Output the [X, Y] coordinate of the center of the cell containing the given text.  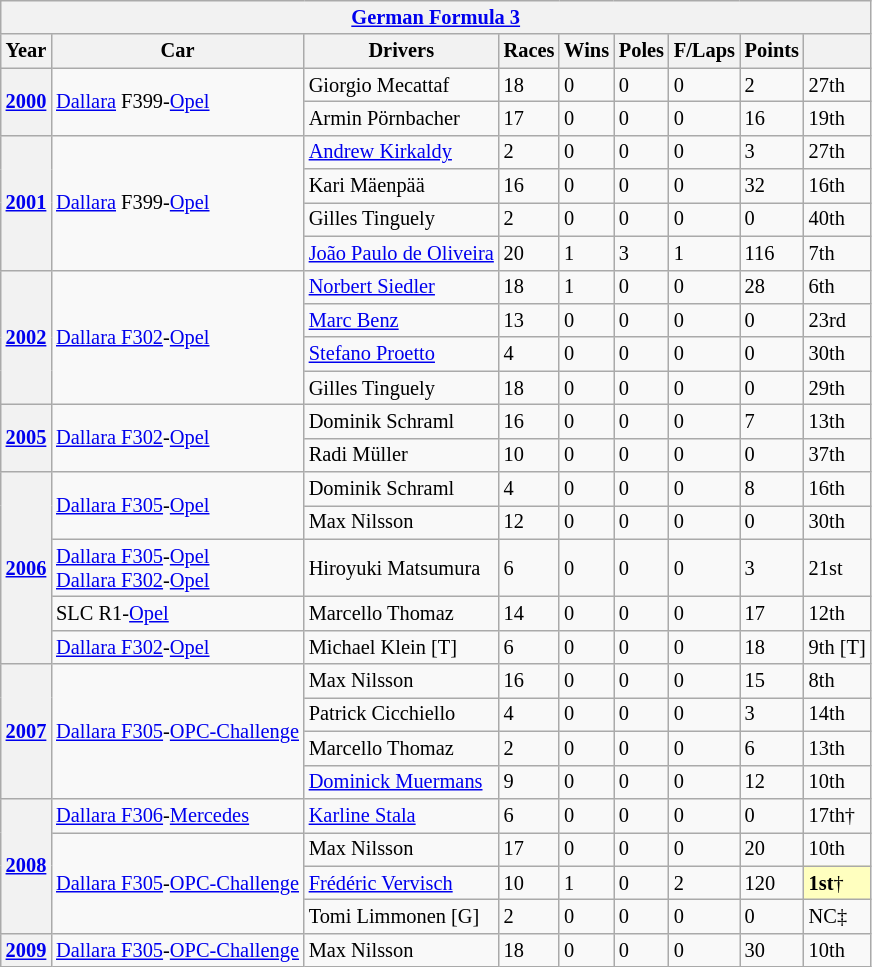
40th [838, 219]
Tomi Limmonen [G] [402, 916]
Dallara F306-Mercedes [178, 815]
13 [530, 320]
14 [530, 613]
9th [T] [838, 647]
15 [772, 681]
2008 [26, 866]
Frédéric Vervisch [402, 883]
2002 [26, 338]
Marc Benz [402, 320]
8th [838, 681]
2000 [26, 102]
Michael Klein [T] [402, 647]
7th [838, 253]
2006 [26, 568]
37th [838, 455]
Year [26, 51]
Karline Stala [402, 815]
Car [178, 51]
Wins [586, 51]
Drivers [402, 51]
8 [772, 489]
116 [772, 253]
German Formula 3 [436, 17]
Kari Mäenpää [402, 186]
2001 [26, 202]
30 [772, 950]
32 [772, 186]
7 [772, 421]
Dallara F305-OpelDallara F302-Opel [178, 568]
2007 [26, 732]
Norbert Siedler [402, 287]
29th [838, 388]
João Paulo de Oliveira [402, 253]
Dominick Muermans [402, 782]
Points [772, 51]
21st [838, 568]
Poles [642, 51]
SLC R1-Opel [178, 613]
120 [772, 883]
9 [530, 782]
NC‡ [838, 916]
1st† [838, 883]
Radi Müller [402, 455]
F/Laps [704, 51]
6th [838, 287]
19th [838, 118]
28 [772, 287]
Stefano Proetto [402, 354]
2009 [26, 950]
12th [838, 613]
Andrew Kirkaldy [402, 152]
Races [530, 51]
23rd [838, 320]
Hiroyuki Matsumura [402, 568]
Giorgio Mecattaf [402, 85]
Dallara F305-Opel [178, 506]
2005 [26, 438]
Patrick Cicchiello [402, 714]
17th† [838, 815]
Armin Pörnbacher [402, 118]
14th [838, 714]
